From the cell containing the given text, extract its center point as [x, y] coordinate. 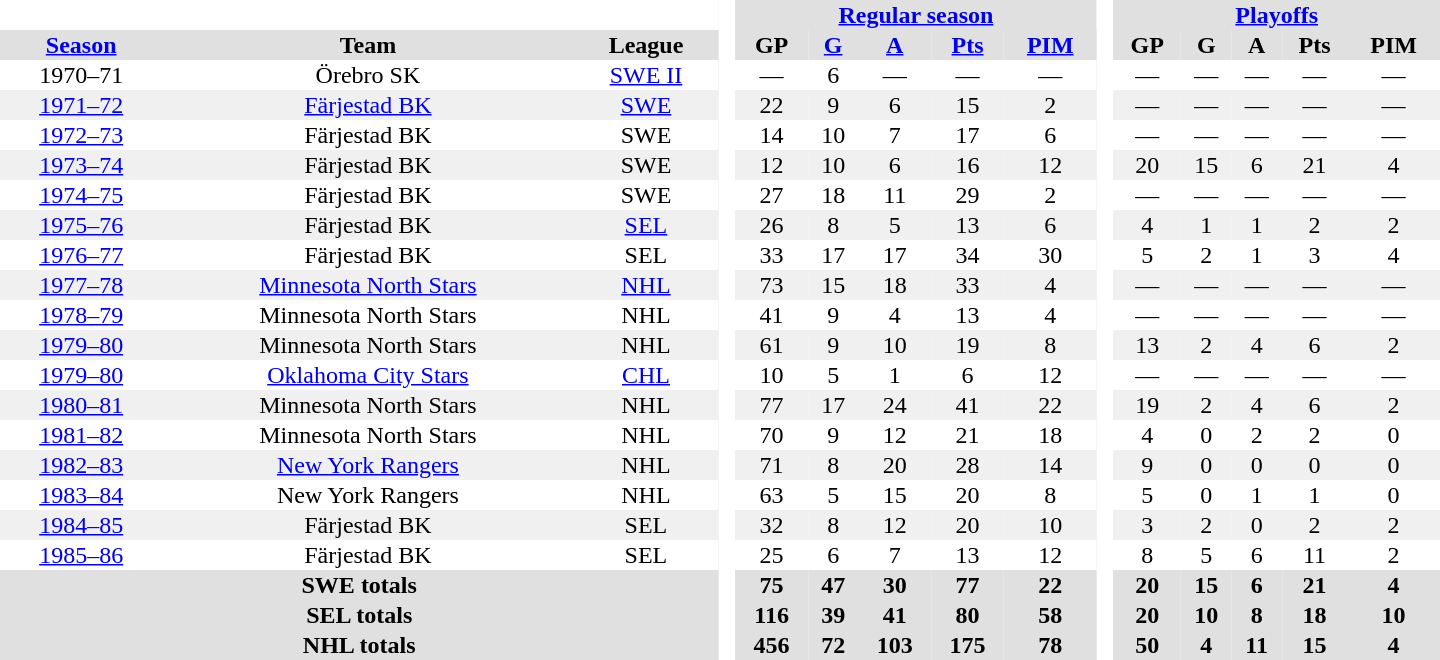
SEL totals [359, 615]
50 [1147, 645]
1976–77 [81, 255]
28 [968, 465]
1982–83 [81, 465]
61 [772, 345]
47 [833, 585]
71 [772, 465]
63 [772, 495]
103 [894, 645]
SWE totals [359, 585]
25 [772, 555]
Regular season [916, 15]
1980–81 [81, 405]
Team [368, 45]
73 [772, 285]
NHL totals [359, 645]
1981–82 [81, 435]
29 [968, 195]
78 [1050, 645]
456 [772, 645]
75 [772, 585]
175 [968, 645]
1978–79 [81, 315]
1971–72 [81, 105]
CHL [646, 375]
34 [968, 255]
Season [81, 45]
SWE II [646, 75]
80 [968, 615]
1974–75 [81, 195]
72 [833, 645]
58 [1050, 615]
32 [772, 525]
Örebro SK [368, 75]
70 [772, 435]
1973–74 [81, 165]
27 [772, 195]
1985–86 [81, 555]
116 [772, 615]
Playoffs [1276, 15]
16 [968, 165]
1970–71 [81, 75]
24 [894, 405]
League [646, 45]
1975–76 [81, 225]
1977–78 [81, 285]
39 [833, 615]
Oklahoma City Stars [368, 375]
1972–73 [81, 135]
1984–85 [81, 525]
1983–84 [81, 495]
26 [772, 225]
